Scan for the cell matching the given text and deliver its (x, y) coordinate at center. 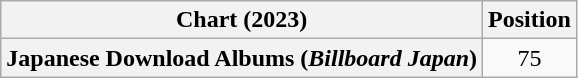
Position (530, 20)
Japanese Download Albums (Billboard Japan) (242, 58)
75 (530, 58)
Chart (2023) (242, 20)
